Output the [x, y] coordinate of the center of the cell containing the given text.  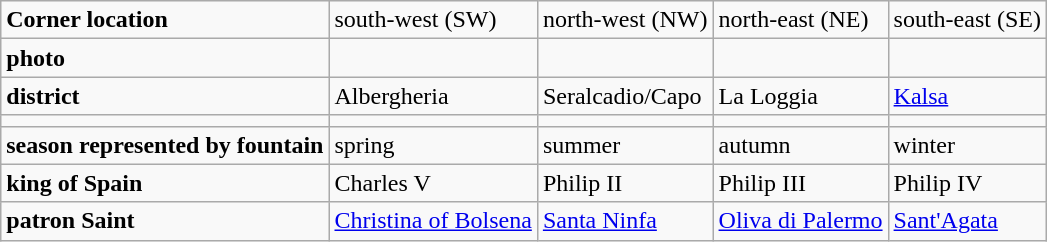
autumn [800, 145]
Seralcadio/Capo [625, 96]
Philip III [800, 183]
south-west (SW) [433, 20]
Sant'Agata [967, 221]
Kalsa [967, 96]
Christina of Bolsena [433, 221]
north-west (NW) [625, 20]
Corner location [165, 20]
Oliva di Palermo [800, 221]
Albergheria [433, 96]
north-east (NE) [800, 20]
winter [967, 145]
season represented by fountain [165, 145]
Santa Ninfa [625, 221]
south-east (SE) [967, 20]
summer [625, 145]
patron Saint [165, 221]
La Loggia [800, 96]
Philip IV [967, 183]
Charles V [433, 183]
spring [433, 145]
king of Spain [165, 183]
Philip II [625, 183]
photo [165, 58]
district [165, 96]
